Output the (x, y) coordinate of the center of the cell containing the given text.  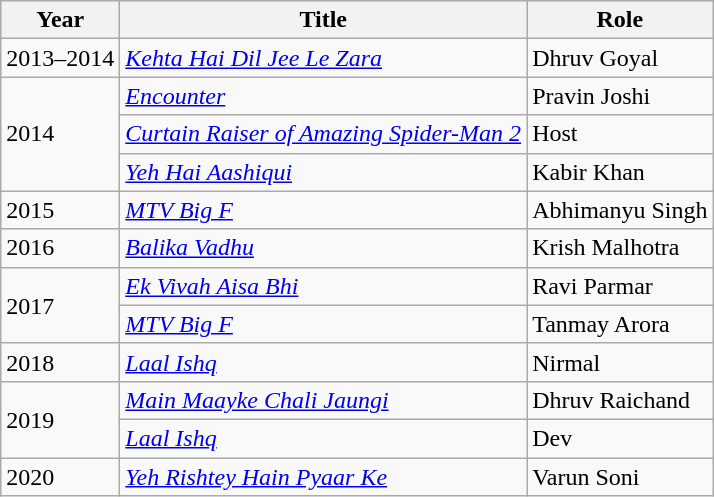
2017 (60, 305)
2015 (60, 210)
Year (60, 20)
Abhimanyu Singh (620, 210)
2014 (60, 134)
Encounter (324, 96)
Dhruv Goyal (620, 58)
2019 (60, 419)
Ek Vivah Aisa Bhi (324, 286)
Role (620, 20)
Dev (620, 438)
Yeh Hai Aashiqui (324, 172)
Balika Vadhu (324, 248)
Main Maayke Chali Jaungi (324, 400)
2013–2014 (60, 58)
Host (620, 134)
Nirmal (620, 362)
2016 (60, 248)
Kehta Hai Dil Jee Le Zara (324, 58)
Dhruv Raichand (620, 400)
Ravi Parmar (620, 286)
Krish Malhotra (620, 248)
Yeh Rishtey Hain Pyaar Ke (324, 477)
Kabir Khan (620, 172)
Varun Soni (620, 477)
Tanmay Arora (620, 324)
2018 (60, 362)
Pravin Joshi (620, 96)
2020 (60, 477)
Curtain Raiser of Amazing Spider-Man 2 (324, 134)
Title (324, 20)
